Determine the [X, Y] coordinate at the center of the cell enclosing the given text.  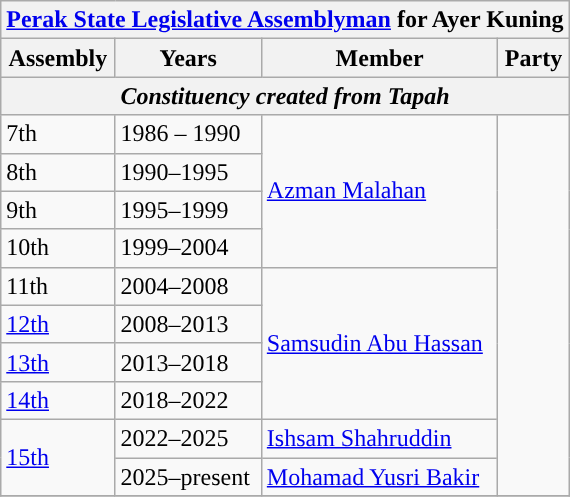
2013–2018 [188, 362]
8th [58, 172]
7th [58, 134]
Assembly [58, 58]
Member [380, 58]
2008–2013 [188, 324]
9th [58, 210]
Samsudin Abu Hassan [380, 343]
10th [58, 248]
Mohamad Yusri Bakir [380, 477]
12th [58, 324]
2025–present [188, 477]
1990–1995 [188, 172]
Constituency created from Tapah [285, 96]
1986 – 1990 [188, 134]
1995–1999 [188, 210]
2018–2022 [188, 400]
2022–2025 [188, 438]
Years [188, 58]
Ishsam Shahruddin [380, 438]
1999–2004 [188, 248]
14th [58, 400]
13th [58, 362]
11th [58, 286]
Azman Malahan [380, 191]
15th [58, 457]
Party [534, 58]
2004–2008 [188, 286]
Perak State Legislative Assemblyman for Ayer Kuning [285, 20]
